Search for the cell housing the specified text and yield its [x, y] center coordinate. 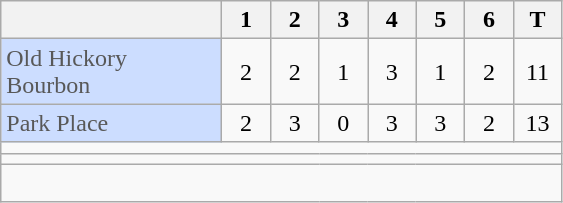
13 [538, 123]
T [538, 20]
Old Hickory Bourbon [112, 72]
4 [392, 20]
11 [538, 72]
Park Place [112, 123]
6 [490, 20]
5 [440, 20]
0 [344, 123]
